Output the [X, Y] coordinate of the center of the cell containing the given text.  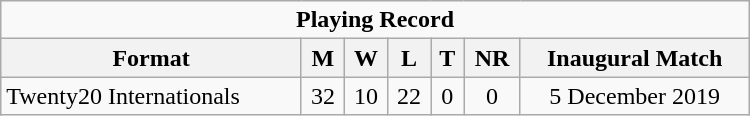
M [322, 58]
Format [152, 58]
NR [492, 58]
22 [410, 96]
5 December 2019 [634, 96]
10 [366, 96]
W [366, 58]
32 [322, 96]
Inaugural Match [634, 58]
Playing Record [375, 20]
L [410, 58]
Twenty20 Internationals [152, 96]
T [448, 58]
